Detect which cell encompasses the target text, then output its [X, Y] center coordinate. 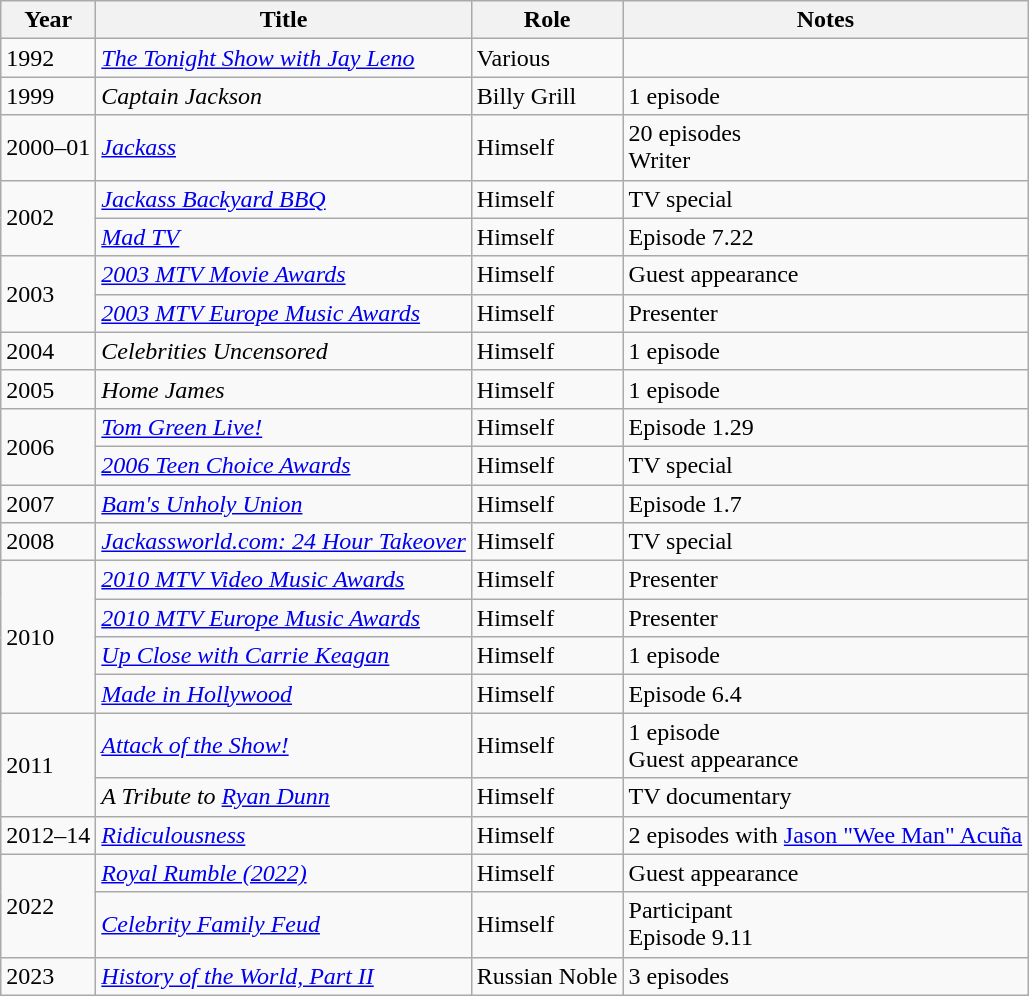
Episode 1.29 [826, 427]
20 episodesWriter [826, 148]
Role [547, 20]
2010 MTV Europe Music Awards [284, 618]
Notes [826, 20]
2008 [48, 542]
Ridiculousness [284, 835]
Captain Jackson [284, 96]
Jackass Backyard BBQ [284, 199]
2010 MTV Video Music Awards [284, 580]
Jackass [284, 148]
History of the World, Part II [284, 976]
2 episodes with Jason "Wee Man" Acuña [826, 835]
Russian Noble [547, 976]
Year [48, 20]
Up Close with Carrie Keagan [284, 656]
Home James [284, 389]
Made in Hollywood [284, 694]
1999 [48, 96]
Billy Grill [547, 96]
2012–14 [48, 835]
Bam's Unholy Union [284, 503]
2003 MTV Europe Music Awards [284, 313]
ParticipantEpisode 9.11 [826, 924]
Episode 7.22 [826, 237]
1 episodeGuest appearance [826, 746]
Episode 1.7 [826, 503]
2011 [48, 764]
2002 [48, 218]
Various [547, 58]
Attack of the Show! [284, 746]
Mad TV [284, 237]
Celebrity Family Feud [284, 924]
1992 [48, 58]
3 episodes [826, 976]
2004 [48, 351]
TV documentary [826, 797]
Celebrities Uncensored [284, 351]
Episode 6.4 [826, 694]
2006 Teen Choice Awards [284, 465]
2022 [48, 906]
2007 [48, 503]
2023 [48, 976]
2003 [48, 294]
Royal Rumble (2022) [284, 873]
2010 [48, 637]
2006 [48, 446]
Tom Green Live! [284, 427]
Title [284, 20]
A Tribute to Ryan Dunn [284, 797]
2000–01 [48, 148]
Jackassworld.com: 24 Hour Takeover [284, 542]
The Tonight Show with Jay Leno [284, 58]
2003 MTV Movie Awards [284, 275]
2005 [48, 389]
